Output the [x, y] coordinate of the center of the cell containing the given text.  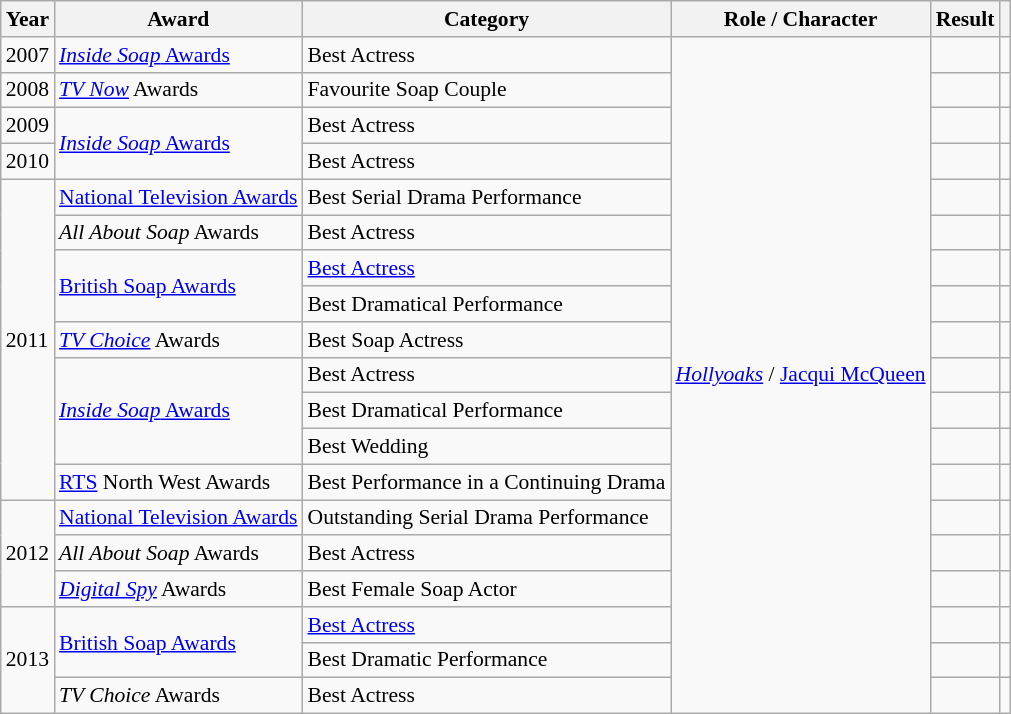
2011 [28, 340]
Best Wedding [486, 447]
RTS North West Awards [178, 482]
Best Dramatic Performance [486, 660]
Best Performance in a Continuing Drama [486, 482]
2007 [28, 55]
TV Now Awards [178, 90]
Year [28, 19]
Award [178, 19]
Role / Character [800, 19]
2009 [28, 126]
2013 [28, 660]
Best Serial Drama Performance [486, 197]
2012 [28, 554]
2008 [28, 90]
Best Soap Actress [486, 340]
Category [486, 19]
Hollyoaks / Jacqui McQueen [800, 376]
Outstanding Serial Drama Performance [486, 518]
Favourite Soap Couple [486, 90]
Digital Spy Awards [178, 589]
Result [966, 19]
Best Female Soap Actor [486, 589]
2010 [28, 162]
